Output the (x, y) coordinate of the center of the cell containing the given text.  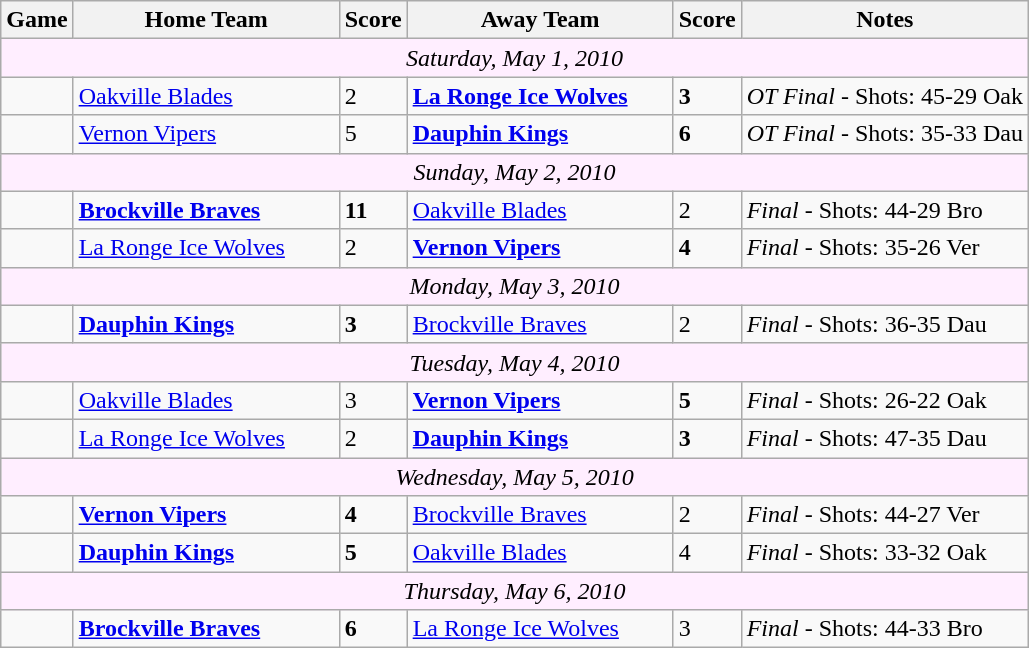
Final - Shots: 36-35 Dau (884, 324)
11 (373, 210)
Monday, May 3, 2010 (515, 286)
Final - Shots: 33-32 Oak (884, 553)
Wednesday, May 5, 2010 (515, 477)
Away Team (540, 20)
Final - Shots: 44-27 Ver (884, 515)
Sunday, May 2, 2010 (515, 172)
OT Final - Shots: 35-33 Dau (884, 134)
Thursday, May 6, 2010 (515, 591)
Notes (884, 20)
Final - Shots: 47-35 Dau (884, 438)
Tuesday, May 4, 2010 (515, 362)
Final - Shots: 44-29 Bro (884, 210)
OT Final - Shots: 45-29 Oak (884, 96)
Final - Shots: 35-26 Ver (884, 248)
Final - Shots: 26-22 Oak (884, 400)
Home Team (206, 20)
Game (37, 20)
Saturday, May 1, 2010 (515, 58)
Final - Shots: 44-33 Bro (884, 629)
